Output the (X, Y) coordinate of the center of the cell containing the given text.  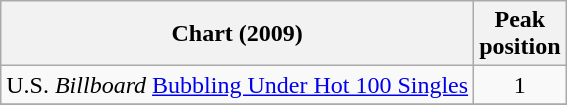
U.S. Billboard Bubbling Under Hot 100 Singles (238, 85)
1 (520, 85)
Chart (2009) (238, 34)
Peakposition (520, 34)
